Scan for the cell matching the given text and deliver its [X, Y] coordinate at center. 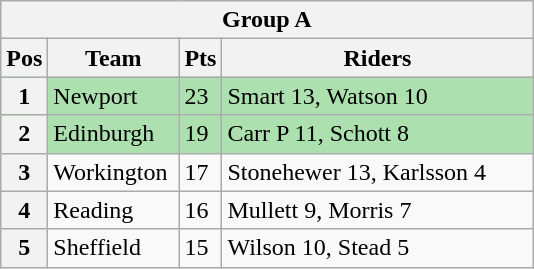
4 [24, 210]
Stonehewer 13, Karlsson 4 [378, 172]
16 [200, 210]
Reading [114, 210]
Team [114, 58]
Carr P 11, Schott 8 [378, 134]
2 [24, 134]
Group A [267, 20]
Riders [378, 58]
23 [200, 96]
Mullett 9, Morris 7 [378, 210]
5 [24, 248]
Workington [114, 172]
15 [200, 248]
17 [200, 172]
Wilson 10, Stead 5 [378, 248]
1 [24, 96]
Smart 13, Watson 10 [378, 96]
Pos [24, 58]
3 [24, 172]
Pts [200, 58]
Newport [114, 96]
Sheffield [114, 248]
19 [200, 134]
Edinburgh [114, 134]
